Pinpoint the cell where the given text exists, returning its (x, y) midpoint coordinate. 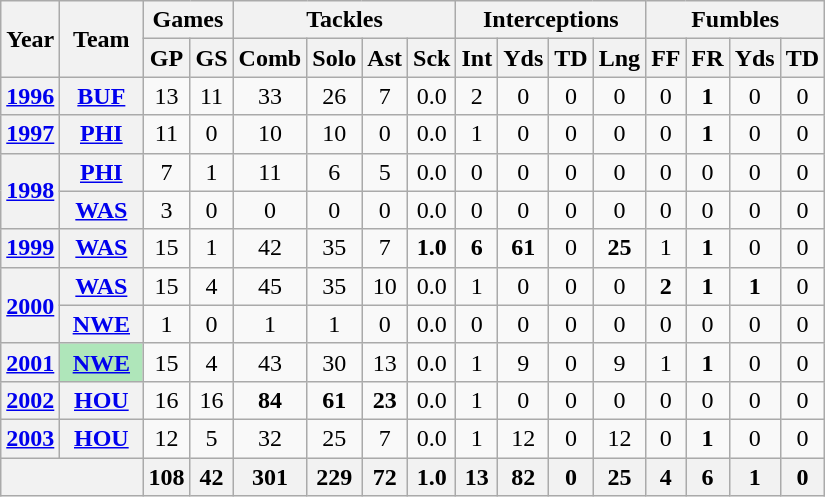
43 (270, 362)
3 (166, 210)
2003 (30, 438)
1997 (30, 134)
26 (334, 96)
229 (334, 477)
Interceptions (551, 20)
Int (477, 58)
2002 (30, 400)
FF (666, 58)
Solo (334, 58)
GS (212, 58)
82 (524, 477)
Tackles (344, 20)
BUF (102, 96)
FR (708, 58)
45 (270, 286)
Ast (385, 58)
Games (188, 20)
2001 (30, 362)
2000 (30, 305)
33 (270, 96)
Sck (432, 58)
84 (270, 400)
301 (270, 477)
Lng (619, 58)
108 (166, 477)
1996 (30, 96)
32 (270, 438)
23 (385, 400)
GP (166, 58)
Team (102, 39)
Comb (270, 58)
1998 (30, 191)
30 (334, 362)
1999 (30, 248)
Fumbles (736, 20)
Year (30, 39)
72 (385, 477)
